Detect which cell encompasses the target text, then output its (X, Y) center coordinate. 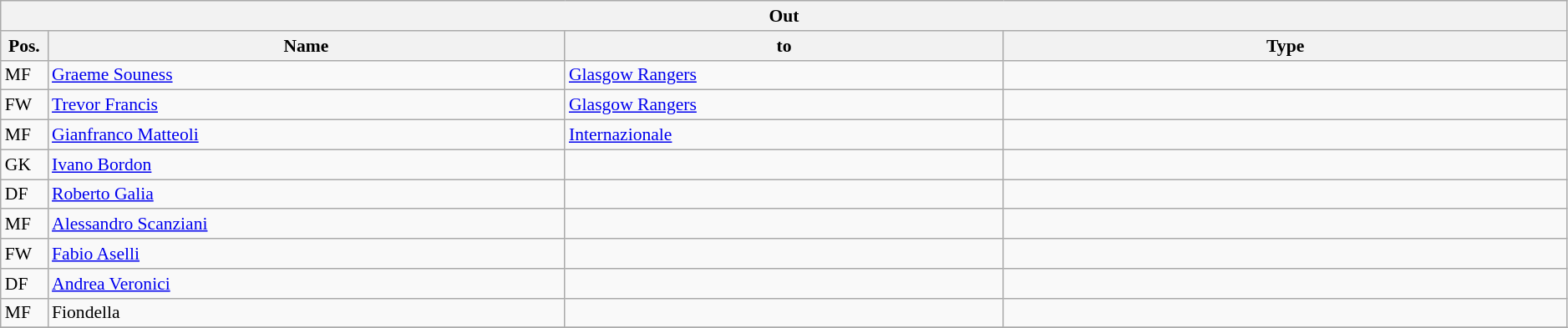
Out (784, 16)
Gianfranco Matteoli (306, 135)
Trevor Francis (306, 105)
Alessandro Scanziani (306, 225)
Ivano Bordon (306, 164)
Type (1285, 46)
Graeme Souness (306, 75)
Pos. (24, 46)
Fabio Aselli (306, 254)
Fiondella (306, 313)
Roberto Galia (306, 194)
Andrea Veronici (306, 284)
Internazionale (784, 135)
Name (306, 46)
to (784, 46)
GK (24, 164)
